Identify which cell holds the provided text, then report its [x, y] central coordinate. 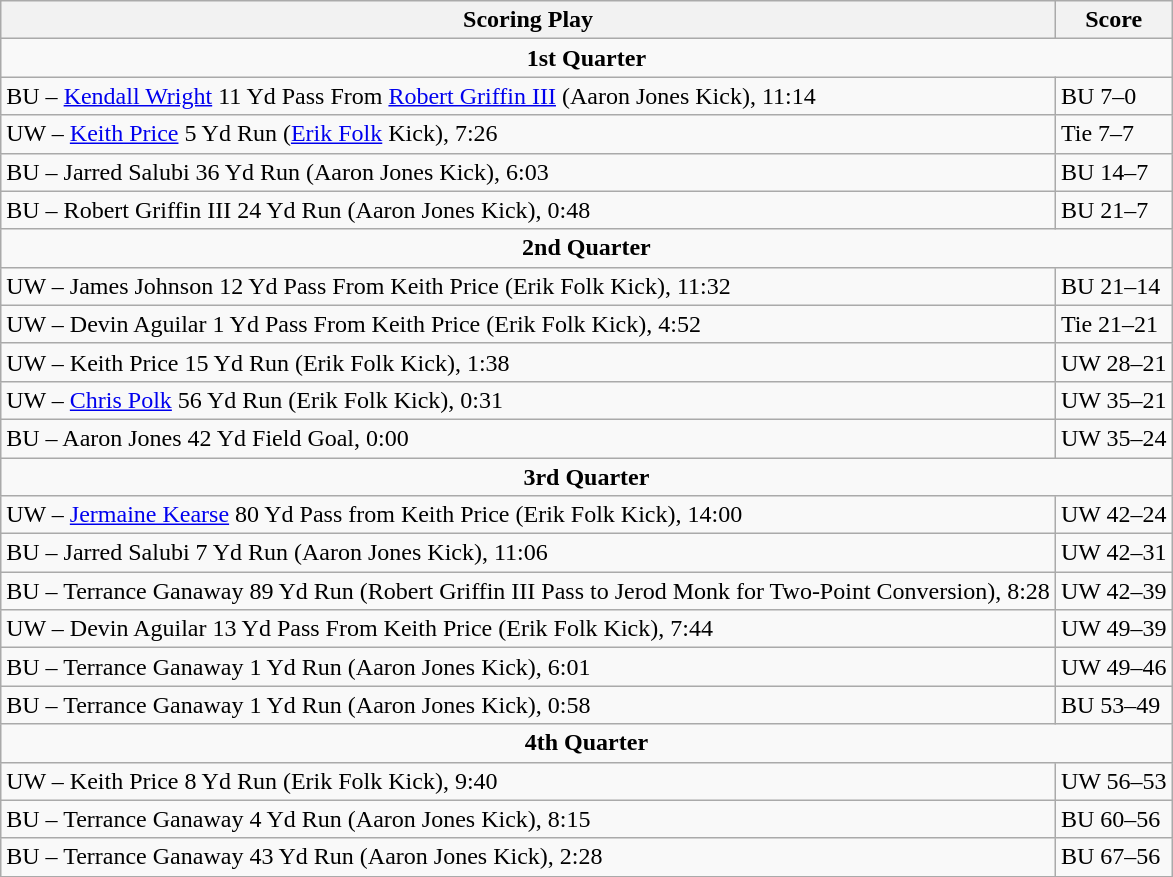
UW – Devin Aguilar 1 Yd Pass From Keith Price (Erik Folk Kick), 4:52 [528, 324]
BU 53–49 [1114, 705]
UW 42–24 [1114, 515]
BU – Terrance Ganaway 89 Yd Run (Robert Griffin III Pass to Jerod Monk for Two-Point Conversion), 8:28 [528, 591]
UW 42–39 [1114, 591]
UW 56–53 [1114, 781]
4th Quarter [586, 743]
UW 35–21 [1114, 400]
Scoring Play [528, 20]
UW 49–39 [1114, 629]
1st Quarter [586, 58]
BU 7–0 [1114, 96]
Tie 7–7 [1114, 134]
UW 35–24 [1114, 438]
BU 21–7 [1114, 210]
UW – Keith Price 5 Yd Run (Erik Folk Kick), 7:26 [528, 134]
BU – Kendall Wright 11 Yd Pass From Robert Griffin III (Aaron Jones Kick), 11:14 [528, 96]
UW – Keith Price 15 Yd Run (Erik Folk Kick), 1:38 [528, 362]
UW – James Johnson 12 Yd Pass From Keith Price (Erik Folk Kick), 11:32 [528, 286]
BU 14–7 [1114, 172]
Tie 21–21 [1114, 324]
BU – Jarred Salubi 7 Yd Run (Aaron Jones Kick), 11:06 [528, 553]
UW 42–31 [1114, 553]
Score [1114, 20]
BU – Robert Griffin III 24 Yd Run (Aaron Jones Kick), 0:48 [528, 210]
BU – Aaron Jones 42 Yd Field Goal, 0:00 [528, 438]
2nd Quarter [586, 248]
BU – Terrance Ganaway 4 Yd Run (Aaron Jones Kick), 8:15 [528, 819]
BU 67–56 [1114, 857]
3rd Quarter [586, 477]
UW – Chris Polk 56 Yd Run (Erik Folk Kick), 0:31 [528, 400]
BU 21–14 [1114, 286]
BU – Terrance Ganaway 1 Yd Run (Aaron Jones Kick), 6:01 [528, 667]
UW 28–21 [1114, 362]
BU – Terrance Ganaway 43 Yd Run (Aaron Jones Kick), 2:28 [528, 857]
UW – Jermaine Kearse 80 Yd Pass from Keith Price (Erik Folk Kick), 14:00 [528, 515]
UW – Devin Aguilar 13 Yd Pass From Keith Price (Erik Folk Kick), 7:44 [528, 629]
BU 60–56 [1114, 819]
BU – Terrance Ganaway 1 Yd Run (Aaron Jones Kick), 0:58 [528, 705]
UW 49–46 [1114, 667]
BU – Jarred Salubi 36 Yd Run (Aaron Jones Kick), 6:03 [528, 172]
UW – Keith Price 8 Yd Run (Erik Folk Kick), 9:40 [528, 781]
